Output the (x, y) coordinate of the center of the cell containing the given text.  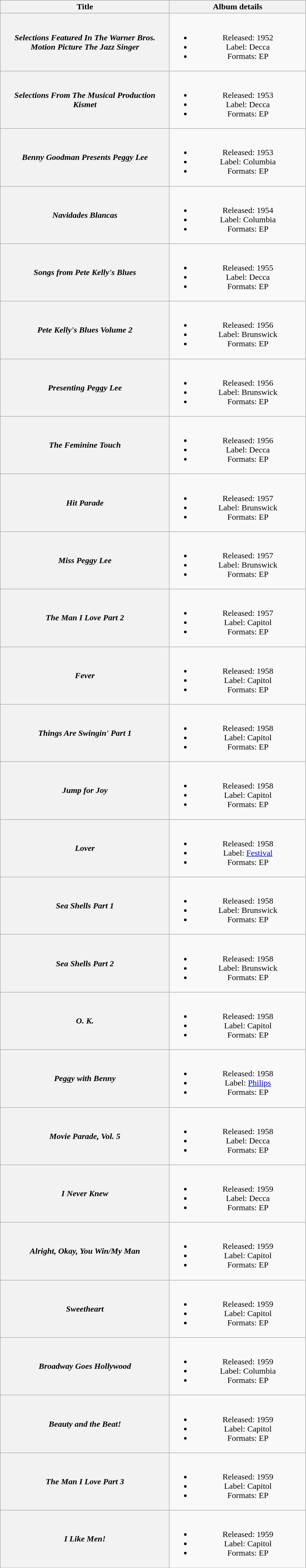
Songs from Pete Kelly's Blues (85, 272)
Movie Parade, Vol. 5 (85, 1136)
The Feminine Touch (85, 445)
Jump for Joy (85, 791)
Benny Goodman Presents Peggy Lee (85, 157)
Released: 1956Label: DeccaFormats: EP (238, 445)
Fever (85, 675)
Released: 1958Label: PhilipsFormats: EP (238, 1079)
Released: 1959Label: ColumbiaFormats: EP (238, 1366)
Released: 1958Label: DeccaFormats: EP (238, 1136)
Pete Kelly's Blues Volume 2 (85, 330)
Title (85, 7)
Beauty and the Beat! (85, 1424)
I Never Knew (85, 1194)
Selections From The Musical Production Kismet (85, 100)
Released: 1954Label: ColumbiaFormats: EP (238, 215)
Navidades Blancas (85, 215)
Selections Featured In The Warner Bros. Motion Picture The Jazz Singer (85, 42)
Released: 1953Label: DeccaFormats: EP (238, 100)
The Man I Love Part 3 (85, 1481)
Released: 1952Label: DeccaFormats: EP (238, 42)
Hit Parade (85, 502)
Sea Shells Part 2 (85, 964)
Released: 1953Label: ColumbiaFormats: EP (238, 157)
Released: 1959Label: DeccaFormats: EP (238, 1194)
Sea Shells Part 1 (85, 906)
Sweetheart (85, 1309)
O. K. (85, 1021)
Miss Peggy Lee (85, 560)
Alright, Okay, You Win/My Man (85, 1251)
The Man I Love Part 2 (85, 618)
Presenting Peggy Lee (85, 387)
Peggy with Benny (85, 1079)
Things Are Swingin' Part 1 (85, 733)
Released: 1957Label: CapitolFormats: EP (238, 618)
Broadway Goes Hollywood (85, 1366)
Released: 1958Label: FestivalFormats: EP (238, 848)
I Like Men! (85, 1539)
Released: 1955Label: DeccaFormats: EP (238, 272)
Lover (85, 848)
Album details (238, 7)
